Return (X, Y) of the center of cell containing provided text 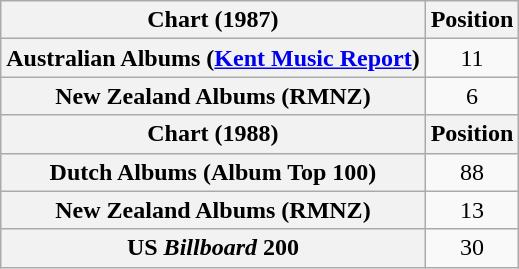
Dutch Albums (Album Top 100) (213, 172)
30 (472, 248)
88 (472, 172)
13 (472, 210)
Chart (1988) (213, 134)
11 (472, 58)
US Billboard 200 (213, 248)
Australian Albums (Kent Music Report) (213, 58)
6 (472, 96)
Chart (1987) (213, 20)
